Identify which cell holds the provided text, then report its (x, y) central coordinate. 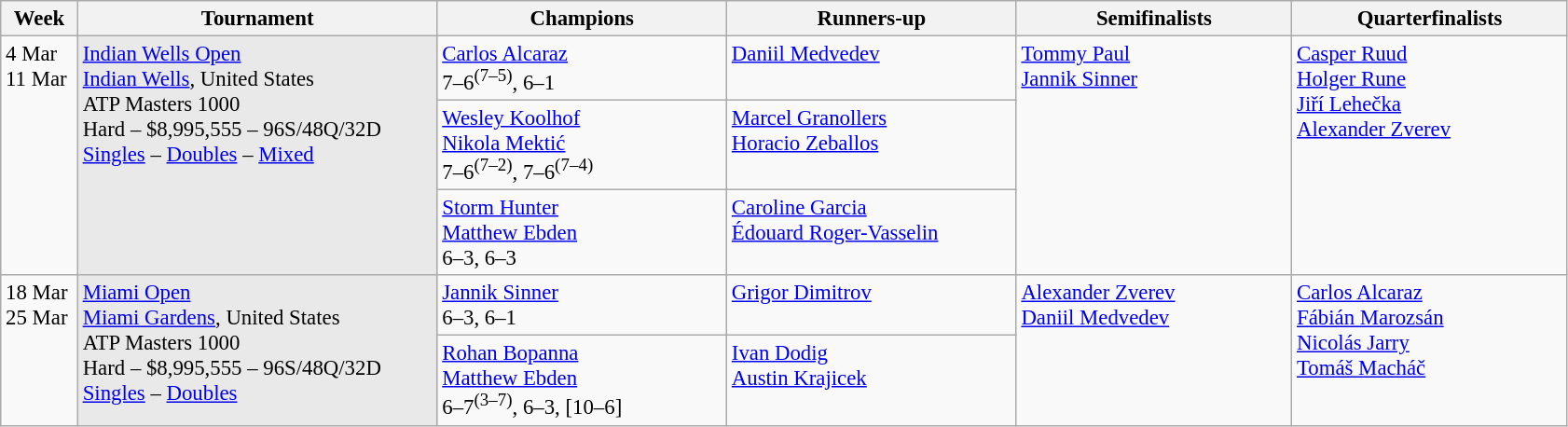
Miami OpenMiami Gardens, United StatesATP Masters 1000Hard – $8,995,555 – 96S/48Q/32DSingles – Doubles (257, 351)
Rohan Bopanna Matthew Ebden 6–7(3–7), 6–3, [10–6] (582, 380)
Jannik Sinner 6–3, 6–1 (582, 306)
Runners-up (873, 19)
Quarterfinalists (1430, 19)
Ivan Dodig Austin Krajicek (873, 380)
Semifinalists (1154, 19)
Casper Ruud Holger Rune Jiří Lehečka Alexander Zverev (1430, 157)
Grigor Dimitrov (873, 306)
Indian Wells OpenIndian Wells, United StatesATP Masters 1000Hard – $8,995,555 – 96S/48Q/32DSingles – Doubles – Mixed (257, 157)
Daniil Medvedev (873, 69)
Caroline Garcia Édouard Roger-Vasselin (873, 233)
Marcel Granollers Horacio Zeballos (873, 145)
Carlos Alcaraz Fábián Marozsán Nicolás Jarry Tomáš Macháč (1430, 351)
18 Mar25 Mar (39, 351)
Tournament (257, 19)
Week (39, 19)
4 Mar11 Mar (39, 157)
Champions (582, 19)
Carlos Alcaraz 7–6(7–5), 6–1 (582, 69)
Tommy Paul Jannik Sinner (1154, 157)
Storm Hunter Matthew Ebden 6–3, 6–3 (582, 233)
Alexander Zverev Daniil Medvedev (1154, 351)
Wesley Koolhof Nikola Mektić 7–6(7–2), 7–6(7–4) (582, 145)
